Detect which cell encompasses the target text, then output its [X, Y] center coordinate. 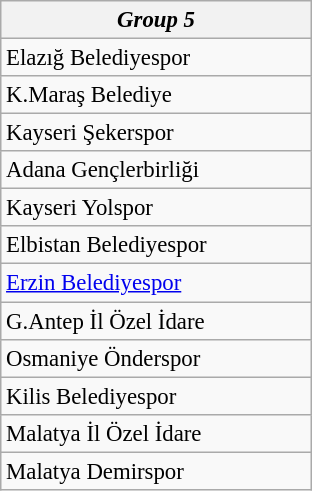
Kayseri Şekerspor [156, 133]
K.Maraş Belediye [156, 95]
Osmaniye Önderspor [156, 358]
Erzin Belediyespor [156, 283]
Adana Gençlerbirliği [156, 170]
Elbistan Belediyespor [156, 245]
G.Antep İl Özel İdare [156, 321]
Group 5 [156, 20]
Malatya Demirspor [156, 471]
Kayseri Yolspor [156, 208]
Elazığ Belediyespor [156, 58]
Kilis Belediyespor [156, 396]
Malatya İl Özel İdare [156, 433]
